Scan for the cell matching the given text and deliver its [X, Y] coordinate at center. 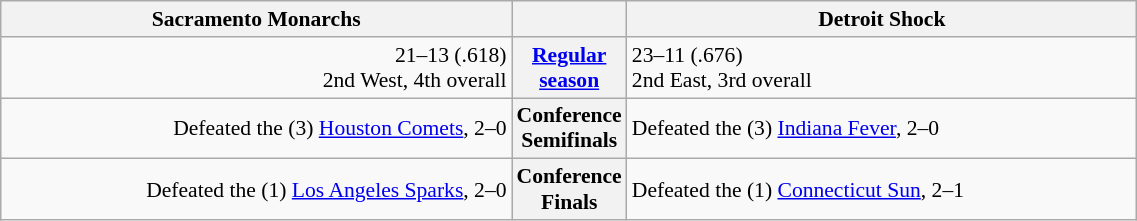
Detroit Shock [882, 19]
Defeated the (1) Los Angeles Sparks, 2–0 [256, 190]
Defeated the (3) Houston Comets, 2–0 [256, 128]
Conference Semifinals [570, 128]
Defeated the (3) Indiana Fever, 2–0 [882, 128]
21–13 (.618)2nd West, 4th overall [256, 68]
Sacramento Monarchs [256, 19]
Conference Finals [570, 190]
Defeated the (1) Connecticut Sun, 2–1 [882, 190]
23–11 (.676)2nd East, 3rd overall [882, 68]
Regular season [570, 68]
